Extract the [X, Y] coordinate from the center of the cell holding the provided text.  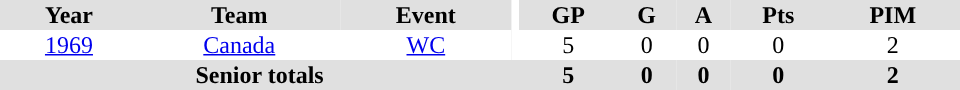
Event [426, 15]
A [704, 15]
Pts [778, 15]
Canada [240, 45]
GP [568, 15]
G [646, 15]
1969 [69, 45]
Team [240, 15]
Senior totals [260, 75]
PIM [893, 15]
WC [426, 45]
Year [69, 15]
